For the text-containing cell, return its midpoint in [X, Y] coordinate format. 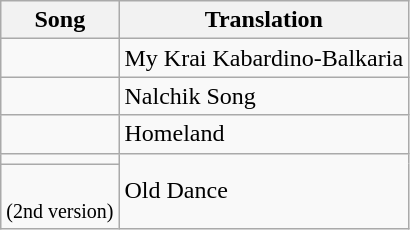
Song [60, 20]
Old Dance [264, 191]
My Krai Kabardino-Balkaria [264, 58]
(2nd version) [60, 196]
Translation [264, 20]
Homeland [264, 134]
Nalchik Song [264, 96]
